Find where the given text appears and provide that cell's center as (x, y) coordinate. 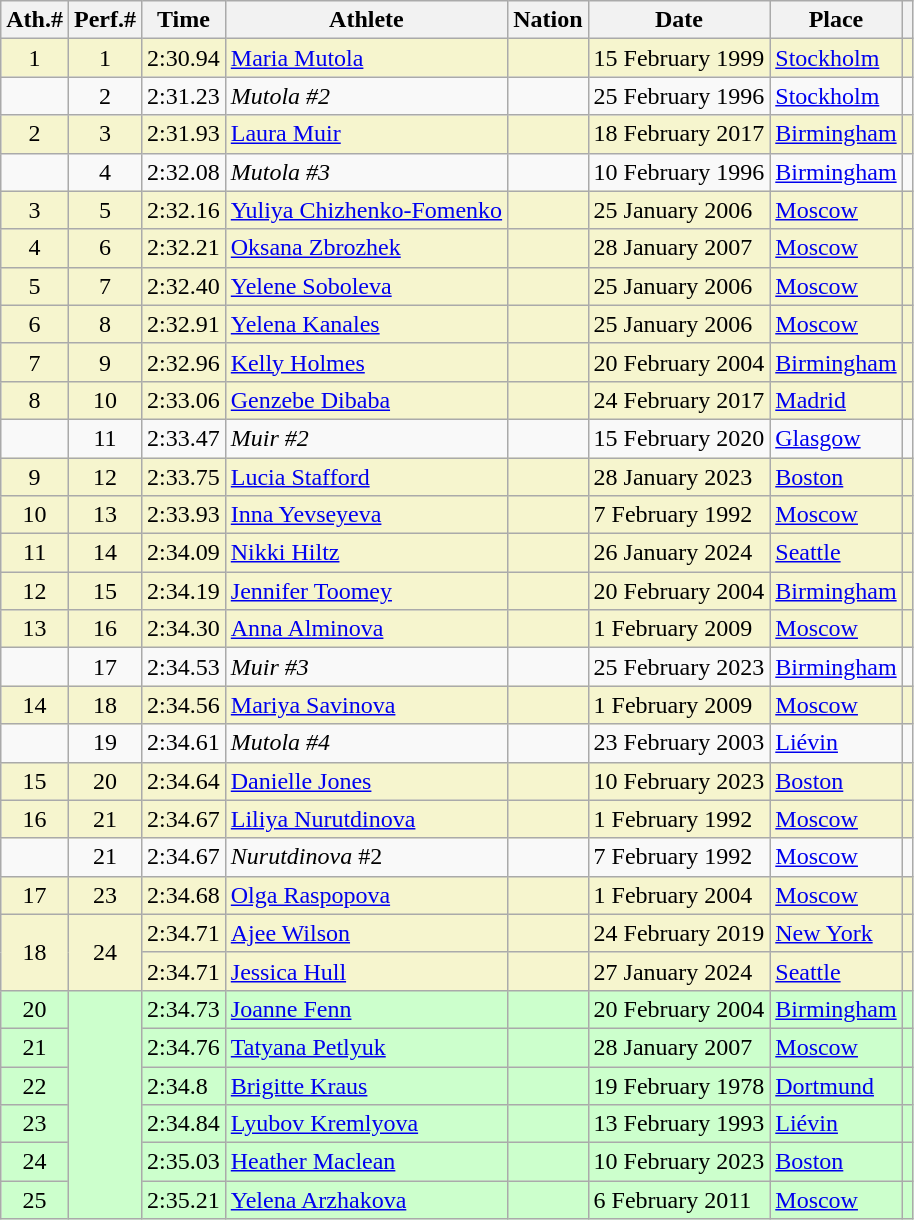
25 February 1996 (679, 96)
13 February 1993 (679, 1124)
Olga Raspopova (366, 895)
2:32.21 (184, 248)
6 February 2011 (679, 1200)
Jennifer Toomey (366, 591)
2:34.30 (184, 629)
Lucia Stafford (366, 477)
2:32.40 (184, 286)
Inna Yevseyeva (366, 515)
2:34.76 (184, 1047)
2:34.19 (184, 591)
Yelena Arzhakova (366, 1200)
Lyubov Kremlyova (366, 1124)
Yelena Kanales (366, 324)
2:32.91 (184, 324)
25 (35, 1200)
2:34.53 (184, 667)
18 February 2017 (679, 134)
Place (836, 20)
2:31.93 (184, 134)
23 February 2003 (679, 743)
2:34.8 (184, 1085)
2:34.68 (184, 895)
2:33.75 (184, 477)
Date (679, 20)
Mariya Savinova (366, 705)
2:32.96 (184, 362)
2:33.06 (184, 400)
25 February 2023 (679, 667)
Yelene Soboleva (366, 286)
2:34.56 (184, 705)
19 February 1978 (679, 1085)
Maria Mutola (366, 58)
New York (836, 933)
Nation (548, 20)
Dortmund (836, 1085)
Jessica Hull (366, 971)
Time (184, 20)
Ath.# (35, 20)
Muir #2 (366, 438)
Glasgow (836, 438)
2:34.84 (184, 1124)
Oksana Zbrozhek (366, 248)
1 February 1992 (679, 819)
28 January 2023 (679, 477)
Perf.# (104, 20)
Tatyana Petlyuk (366, 1047)
10 February 1996 (679, 172)
2:34.61 (184, 743)
24 February 2019 (679, 933)
15 February 1999 (679, 58)
Mutola #3 (366, 172)
Mutola #2 (366, 96)
Nurutdinova #2 (366, 857)
2:34.64 (184, 781)
Liliya Nurutdinova (366, 819)
Nikki Hiltz (366, 553)
27 January 2024 (679, 971)
22 (35, 1085)
2:33.93 (184, 515)
Kelly Holmes (366, 362)
Danielle Jones (366, 781)
2:35.03 (184, 1162)
Heather Maclean (366, 1162)
Brigitte Kraus (366, 1085)
Genzebe Dibaba (366, 400)
Mutola #4 (366, 743)
24 February 2017 (679, 400)
1 February 2004 (679, 895)
15 February 2020 (679, 438)
2:34.09 (184, 553)
2:33.47 (184, 438)
Ajee Wilson (366, 933)
2:31.23 (184, 96)
Madrid (836, 400)
Joanne Fenn (366, 1009)
Laura Muir (366, 134)
2:30.94 (184, 58)
2:32.08 (184, 172)
Anna Alminova (366, 629)
Yuliya Chizhenko-Fomenko (366, 210)
2:32.16 (184, 210)
Muir #3 (366, 667)
19 (104, 743)
2:35.21 (184, 1200)
2:34.73 (184, 1009)
Athlete (366, 20)
26 January 2024 (679, 553)
